From the cell containing the given text, extract its center point as (x, y) coordinate. 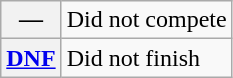
Did not finish (146, 58)
DNF (31, 58)
Did not compete (146, 20)
— (31, 20)
